Scan for the cell matching the given text and deliver its [x, y] coordinate at center. 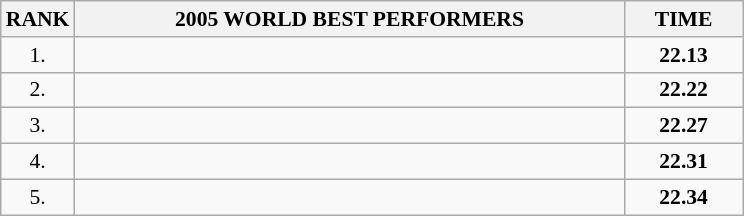
22.27 [684, 126]
RANK [38, 19]
2005 WORLD BEST PERFORMERS [349, 19]
1. [38, 55]
5. [38, 197]
22.34 [684, 197]
22.13 [684, 55]
4. [38, 162]
3. [38, 126]
22.22 [684, 90]
TIME [684, 19]
2. [38, 90]
22.31 [684, 162]
